From the cell containing the given text, extract its center point as [X, Y] coordinate. 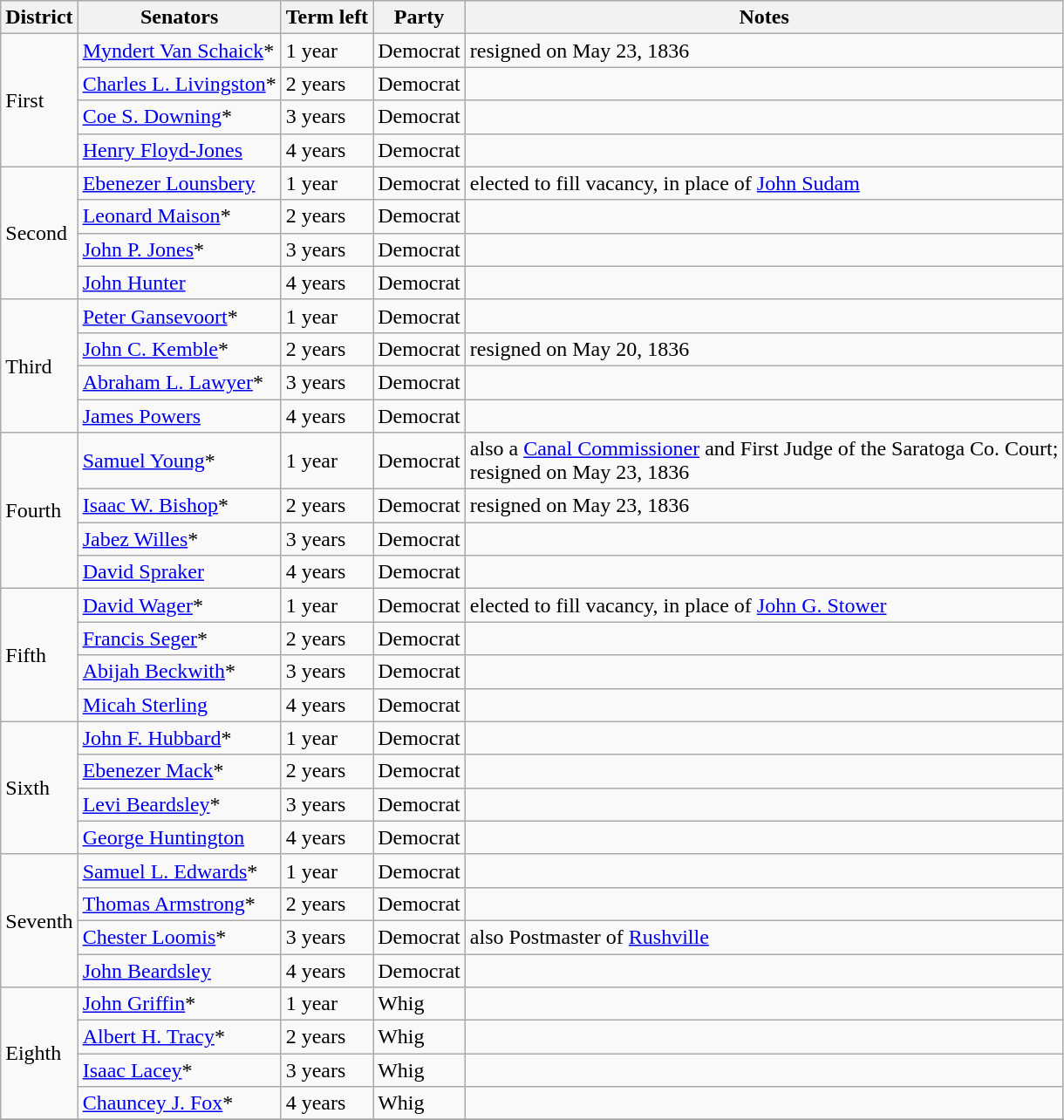
Second [39, 233]
Albert H. Tracy* [180, 1037]
John P. Jones* [180, 249]
Isaac Lacey* [180, 1070]
Chester Loomis* [180, 937]
Ebenezer Lounsbery [180, 183]
George Huntington [180, 837]
Micah Sterling [180, 705]
Abraham L. Lawyer* [180, 382]
John Hunter [180, 283]
Levi Beardsley* [180, 804]
Isaac W. Bishop* [180, 506]
John C. Kemble* [180, 349]
District [39, 17]
James Powers [180, 416]
Sixth [39, 788]
Senators [180, 17]
Coe S. Downing* [180, 117]
Seventh [39, 920]
also a Canal Commissioner and First Judge of the Saratoga Co. Court; resigned on May 23, 1836 [764, 461]
David Spraker [180, 572]
Samuel Young* [180, 461]
Term left [326, 17]
Third [39, 365]
Fourth [39, 511]
First [39, 100]
John F. Hubbard* [180, 738]
Abijah Beckwith* [180, 672]
Notes [764, 17]
elected to fill vacancy, in place of John G. Stower [764, 605]
also Postmaster of Rushville [764, 937]
Myndert Van Schaick* [180, 51]
Party [419, 17]
Thomas Armstrong* [180, 904]
resigned on May 20, 1836 [764, 349]
elected to fill vacancy, in place of John Sudam [764, 183]
David Wager* [180, 605]
Leonard Maison* [180, 216]
Eighth [39, 1054]
Ebenezer Mack* [180, 771]
Charles L. Livingston* [180, 84]
Samuel L. Edwards* [180, 871]
Fifth [39, 655]
Peter Gansevoort* [180, 316]
John Griffin* [180, 1004]
Henry Floyd-Jones [180, 150]
Jabez Willes* [180, 539]
John Beardsley [180, 971]
Francis Seger* [180, 639]
Chauncey J. Fox* [180, 1103]
